Return (x, y) of the center of cell containing provided text 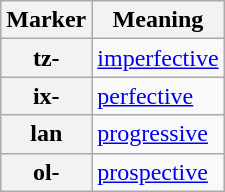
perfective (158, 96)
tz- (46, 58)
Marker (46, 20)
lan (46, 134)
ol- (46, 172)
Meaning (158, 20)
ix- (46, 96)
imperfective (158, 58)
prospective (158, 172)
progressive (158, 134)
